Capture the cell that displays the provided text and extract its [x, y] central coordinate. 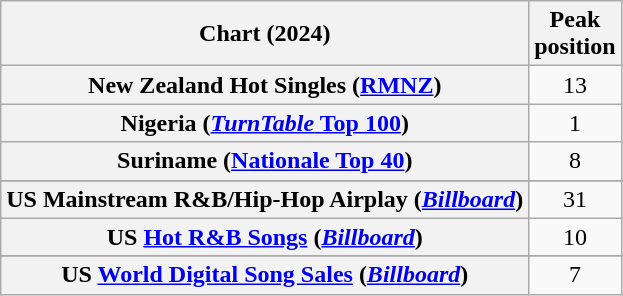
10 [575, 237]
New Zealand Hot Singles (RMNZ) [265, 85]
Nigeria (TurnTable Top 100) [265, 123]
8 [575, 161]
Peakposition [575, 34]
7 [575, 275]
Suriname (Nationale Top 40) [265, 161]
US Hot R&B Songs (Billboard) [265, 237]
Chart (2024) [265, 34]
US World Digital Song Sales (Billboard) [265, 275]
US Mainstream R&B/Hip-Hop Airplay (Billboard) [265, 199]
31 [575, 199]
1 [575, 123]
13 [575, 85]
